Extract the (x, y) coordinate from the center of the cell holding the provided text.  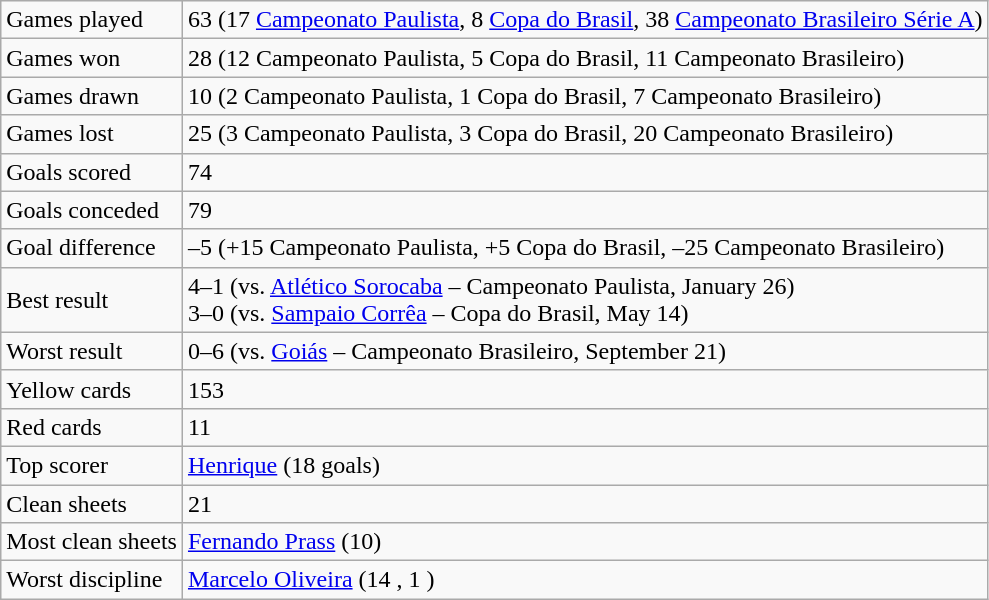
Henrique (18 goals) (585, 465)
Games drawn (92, 96)
Goals scored (92, 172)
Fernando Prass (10) (585, 542)
Games won (92, 58)
–5 (+15 Campeonato Paulista, +5 Copa do Brasil, –25 Campeonato Brasileiro) (585, 248)
Red cards (92, 427)
Goals conceded (92, 210)
Clean sheets (92, 503)
11 (585, 427)
153 (585, 389)
4–1 (vs. Atlético Sorocaba – Campeonato Paulista, January 26) 3–0 (vs. Sampaio Corrêa – Copa do Brasil, May 14) (585, 300)
25 (3 Campeonato Paulista, 3 Copa do Brasil, 20 Campeonato Brasileiro) (585, 134)
Worst discipline (92, 580)
Top scorer (92, 465)
Games played (92, 20)
10 (2 Campeonato Paulista, 1 Copa do Brasil, 7 Campeonato Brasileiro) (585, 96)
21 (585, 503)
Goal difference (92, 248)
0–6 (vs. Goiás – Campeonato Brasileiro, September 21) (585, 351)
Most clean sheets (92, 542)
Best result (92, 300)
74 (585, 172)
28 (12 Campeonato Paulista, 5 Copa do Brasil, 11 Campeonato Brasileiro) (585, 58)
Games lost (92, 134)
Worst result (92, 351)
Yellow cards (92, 389)
Marcelo Oliveira (14 , 1 ) (585, 580)
63 (17 Campeonato Paulista, 8 Copa do Brasil, 38 Campeonato Brasileiro Série A) (585, 20)
79 (585, 210)
